Output the (X, Y) coordinate of the center of the cell containing the given text.  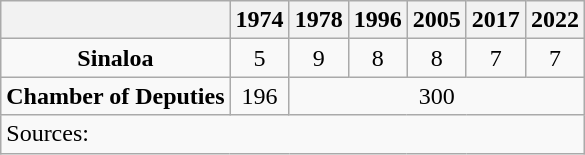
5 (260, 58)
1978 (318, 20)
2017 (496, 20)
Chamber of Deputies (116, 96)
300 (436, 96)
Sources: (293, 134)
Sinaloa (116, 58)
2022 (554, 20)
2005 (436, 20)
1996 (378, 20)
9 (318, 58)
1974 (260, 20)
196 (260, 96)
